For the text-containing cell, return its midpoint in [x, y] coordinate format. 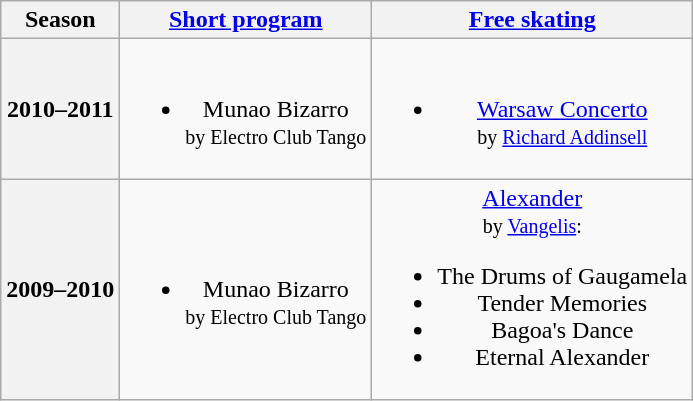
Warsaw Concerto by Richard Addinsell [532, 109]
Short program [246, 20]
Free skating [532, 20]
2009–2010 [60, 290]
2010–2011 [60, 109]
Alexander by Vangelis: The Drums of GaugamelaTender MemoriesBagoa's DanceEternal Alexander [532, 290]
Season [60, 20]
